Find where the given text appears and provide that cell's center as (x, y) coordinate. 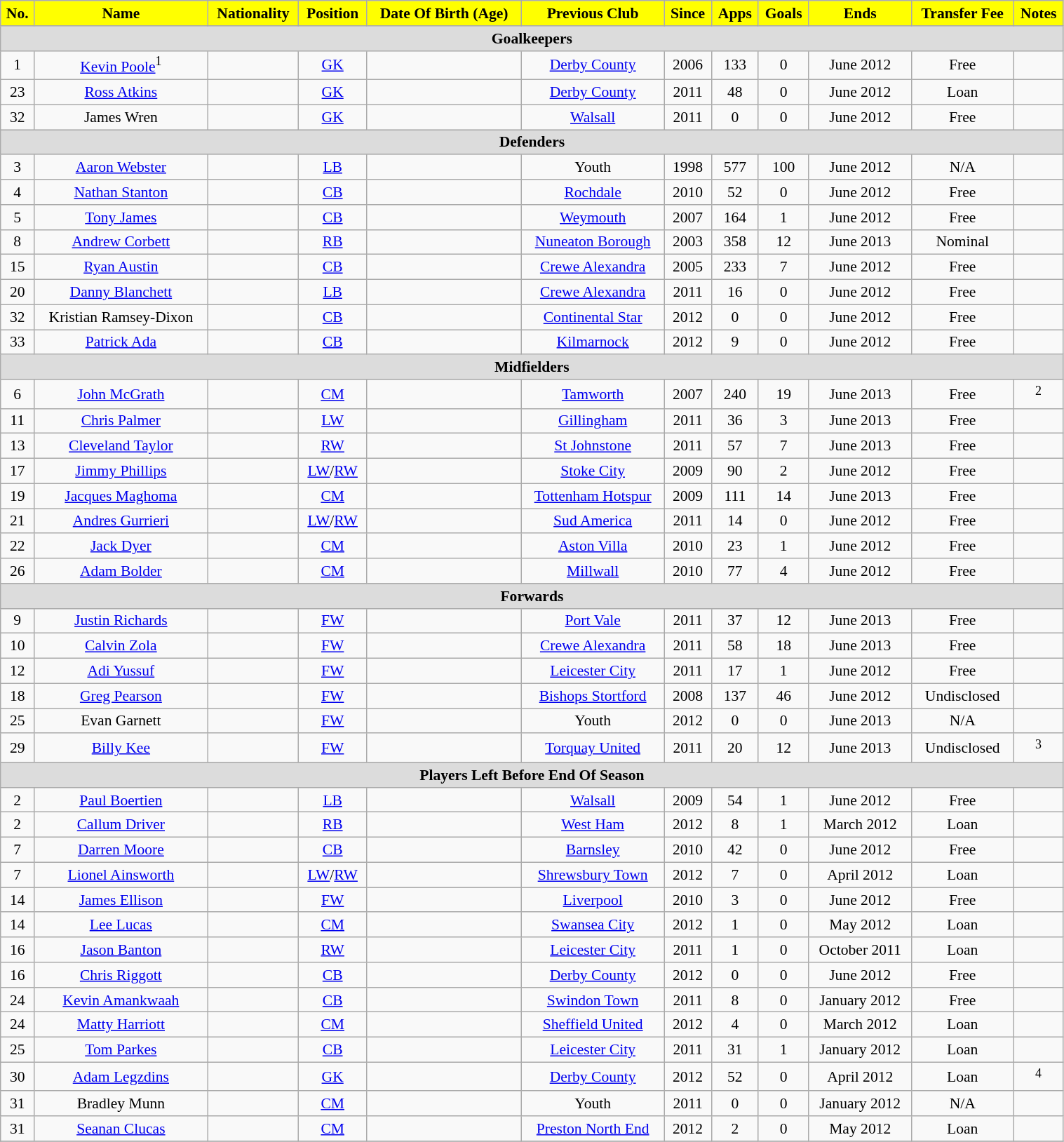
Ryan Austin (121, 267)
Liverpool (593, 900)
Cleveland Taylor (121, 446)
Kilmarnock (593, 342)
Transfer Fee (962, 13)
Ends (860, 13)
Jimmy Phillips (121, 471)
Swansea City (593, 925)
Nuneaton Borough (593, 242)
58 (735, 646)
Danny Blanchett (121, 293)
29 (18, 748)
Darren Moore (121, 850)
2008 (688, 696)
Stoke City (593, 471)
LW (332, 422)
Adam Bolder (121, 571)
Kristian Ramsey-Dixon (121, 317)
Chris Riggott (121, 975)
Chris Palmer (121, 422)
Bishops Stortford (593, 696)
37 (735, 622)
Tamworth (593, 394)
Lionel Ainsworth (121, 875)
Nationality (253, 13)
Callum Driver (121, 825)
Goals (783, 13)
164 (735, 217)
Players Left Before End Of Season (532, 775)
Defenders (532, 142)
Tottenham Hotspur (593, 496)
26 (18, 571)
54 (735, 800)
James Wren (121, 117)
Gillingham (593, 422)
Forwards (532, 596)
Continental Star (593, 317)
21 (18, 521)
2005 (688, 267)
22 (18, 546)
Jacques Maghoma (121, 496)
Sheffield United (593, 1025)
100 (783, 168)
90 (735, 471)
Notes (1038, 13)
Weymouth (593, 217)
Previous Club (593, 13)
Millwall (593, 571)
Adam Legzdins (121, 1076)
Swindon Town (593, 1000)
Preston North End (593, 1129)
Nominal (962, 242)
Matty Harriott (121, 1025)
Aaron Webster (121, 168)
Jack Dyer (121, 546)
Kevin Amankwaah (121, 1000)
13 (18, 446)
Seanan Clucas (121, 1129)
Torquay United (593, 748)
33 (18, 342)
Aston Villa (593, 546)
Adi Yussuf (121, 671)
240 (735, 394)
Tom Parkes (121, 1050)
Tony James (121, 217)
Ross Atkins (121, 93)
Since (688, 13)
John McGrath (121, 394)
No. (18, 13)
Apps (735, 13)
Bradley Munn (121, 1104)
133 (735, 65)
30 (18, 1076)
Evan Garnett (121, 721)
Calvin Zola (121, 646)
Greg Pearson (121, 696)
Patrick Ada (121, 342)
77 (735, 571)
Nathan Stanton (121, 192)
137 (735, 696)
Andres Gurrieri (121, 521)
Barnsley (593, 850)
James Ellison (121, 900)
Sud America (593, 521)
Andrew Corbett (121, 242)
2003 (688, 242)
577 (735, 168)
Position (332, 13)
36 (735, 422)
Jason Banton (121, 950)
October 2011 (860, 950)
Kevin Poole1 (121, 65)
Port Vale (593, 622)
11 (18, 422)
111 (735, 496)
Lee Lucas (121, 925)
42 (735, 850)
Billy Kee (121, 748)
Name (121, 13)
5 (18, 217)
46 (783, 696)
Shrewsbury Town (593, 875)
10 (18, 646)
Goalkeepers (532, 39)
St Johnstone (593, 446)
358 (735, 242)
2006 (688, 65)
57 (735, 446)
West Ham (593, 825)
Midfielders (532, 368)
6 (18, 394)
Paul Boertien (121, 800)
Date Of Birth (Age) (445, 13)
Rochdale (593, 192)
15 (18, 267)
233 (735, 267)
1998 (688, 168)
Justin Richards (121, 622)
48 (735, 93)
